Find where the given text appears and provide that cell's center as (X, Y) coordinate. 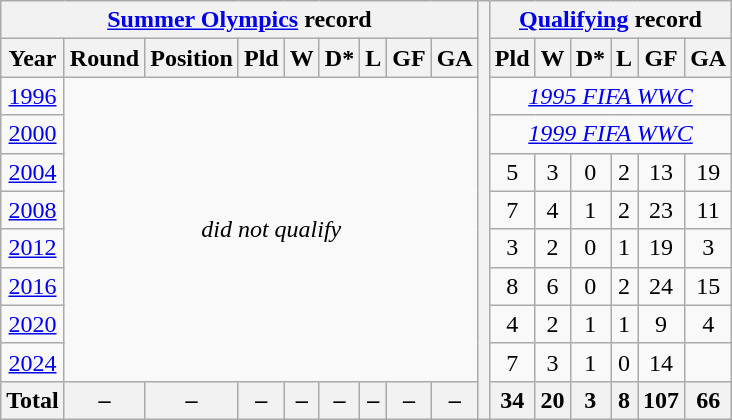
14 (662, 362)
66 (708, 400)
2016 (33, 286)
Qualifying record (610, 20)
1996 (33, 96)
Position (192, 58)
2024 (33, 362)
Round (104, 58)
1995 FIFA WWC (610, 96)
2004 (33, 172)
did not qualify (271, 229)
23 (662, 210)
5 (512, 172)
34 (512, 400)
2008 (33, 210)
9 (662, 324)
Summer Olympics record (240, 20)
6 (552, 286)
1999 FIFA WWC (610, 134)
Total (33, 400)
24 (662, 286)
13 (662, 172)
2000 (33, 134)
2012 (33, 248)
15 (708, 286)
11 (708, 210)
20 (552, 400)
Year (33, 58)
2020 (33, 324)
107 (662, 400)
